Extract the [X, Y] coordinate from the center of the cell holding the provided text.  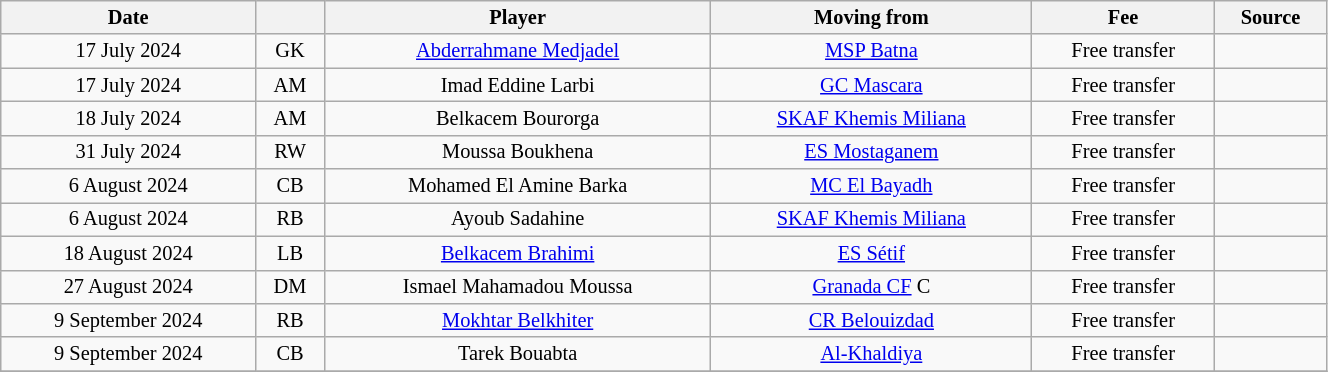
Player [518, 17]
DM [290, 287]
Tarek Bouabta [518, 354]
GK [290, 51]
27 August 2024 [128, 287]
18 July 2024 [128, 118]
ES Sétif [872, 253]
CR Belouizdad [872, 320]
RW [290, 152]
18 August 2024 [128, 253]
Belkacem Brahimi [518, 253]
Granada CF C [872, 287]
Date [128, 17]
MC El Bayadh [872, 186]
Abderrahmane Medjadel [518, 51]
Imad Eddine Larbi [518, 85]
31 July 2024 [128, 152]
Ismael Mahamadou Moussa [518, 287]
Ayoub Sadahine [518, 219]
Belkacem Bourorga [518, 118]
Moussa Boukhena [518, 152]
Mohamed El Amine Barka [518, 186]
MSP Batna [872, 51]
Source [1271, 17]
Mokhtar Belkhiter [518, 320]
Fee [1124, 17]
Moving from [872, 17]
LB [290, 253]
ES Mostaganem [872, 152]
Al-Khaldiya [872, 354]
GC Mascara [872, 85]
